From the cell containing the given text, extract its center point as (x, y) coordinate. 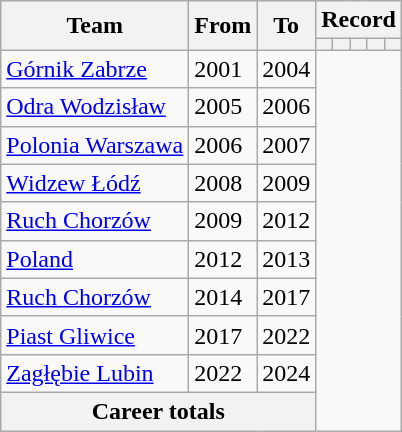
Poland (95, 259)
2007 (286, 145)
Widzew Łódź (95, 183)
2008 (223, 183)
Zagłębie Lubin (95, 373)
Team (95, 26)
2005 (223, 107)
From (223, 26)
2004 (286, 69)
Career totals (158, 411)
Record (359, 20)
2001 (223, 69)
Odra Wodzisław (95, 107)
Górnik Zabrze (95, 69)
To (286, 26)
Piast Gliwice (95, 335)
Polonia Warszawa (95, 145)
2014 (223, 297)
2024 (286, 373)
2013 (286, 259)
